Locate the cell with the specified text and output its (x, y) center coordinate. 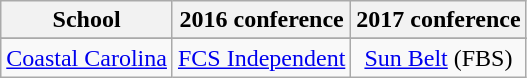
Sun Belt (FBS) (438, 58)
2017 conference (438, 20)
FCS Independent (261, 58)
School (87, 20)
Coastal Carolina (87, 58)
2016 conference (261, 20)
